Return the [X, Y] coordinate for the center point of the cell that contains the specified text.  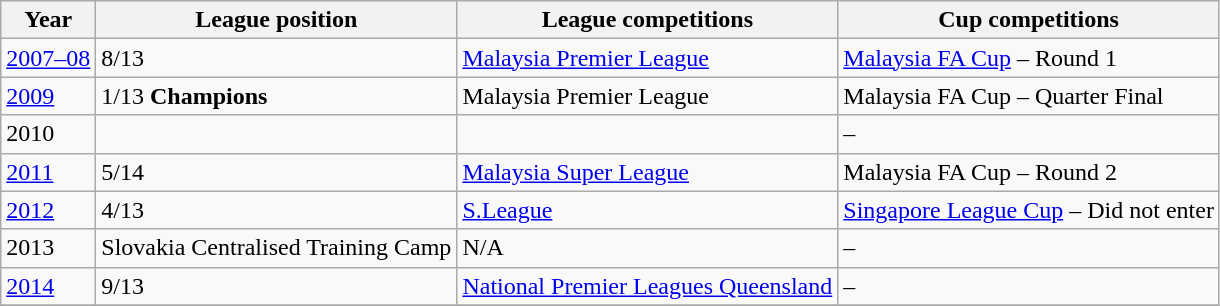
2012 [48, 210]
Malaysia FA Cup – Round 2 [1029, 172]
2013 [48, 248]
League position [276, 20]
8/13 [276, 58]
2009 [48, 96]
Slovakia Centralised Training Camp [276, 248]
2011 [48, 172]
Year [48, 20]
Malaysia Super League [648, 172]
Singapore League Cup – Did not enter [1029, 210]
National Premier Leagues Queensland [648, 286]
4/13 [276, 210]
2014 [48, 286]
S.League [648, 210]
League competitions [648, 20]
N/A [648, 248]
Malaysia FA Cup – Round 1 [1029, 58]
9/13 [276, 286]
1/13 Champions [276, 96]
5/14 [276, 172]
2007–08 [48, 58]
Malaysia FA Cup – Quarter Final [1029, 96]
2010 [48, 134]
Cup competitions [1029, 20]
